Capture the cell that displays the provided text and extract its (X, Y) central coordinate. 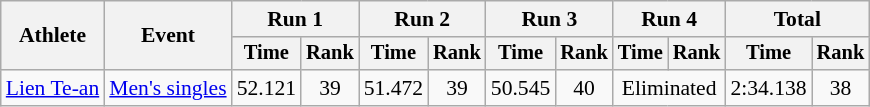
52.121 (266, 88)
40 (584, 88)
Total (797, 19)
Eliminated (669, 88)
Athlete (53, 36)
Event (168, 36)
Run 2 (422, 19)
51.472 (394, 88)
Run 3 (550, 19)
Run 1 (296, 19)
Men's singles (168, 88)
Lien Te-an (53, 88)
Run 4 (669, 19)
2:34.138 (768, 88)
38 (841, 88)
50.545 (520, 88)
